Return [x, y] of the center of cell containing provided text 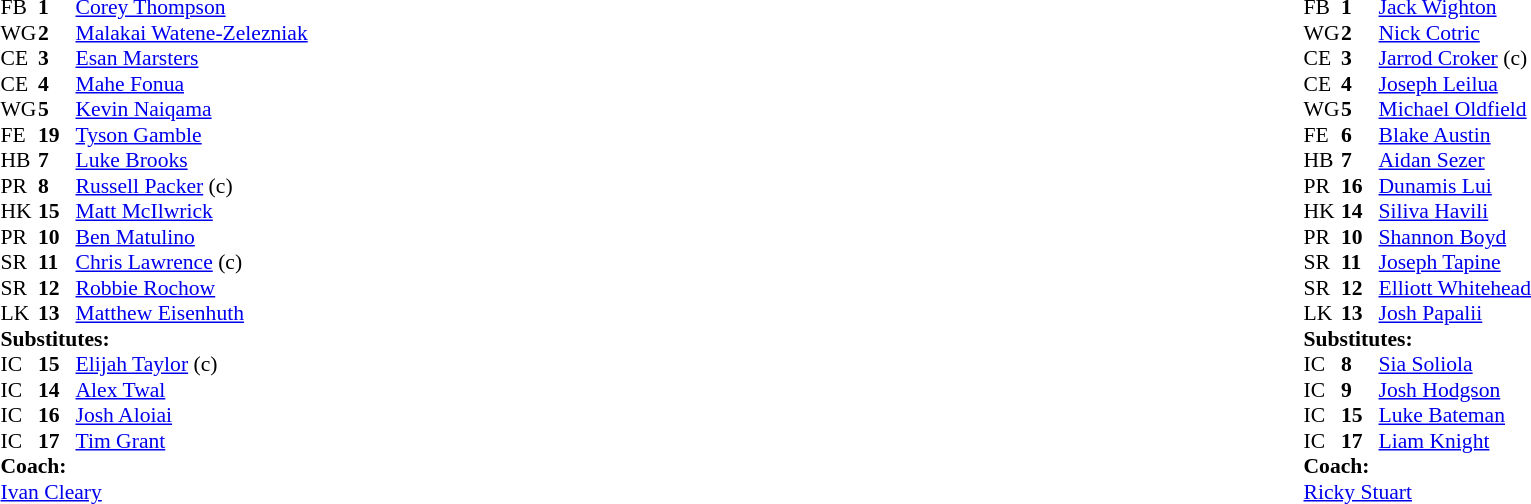
Mahe Fonua [192, 84]
Michael Oldfield [1455, 109]
Aidan Sezer [1455, 161]
Nick Cotric [1455, 33]
Luke Brooks [192, 161]
Josh Hodgson [1455, 390]
Josh Papalii [1455, 313]
19 [57, 135]
Joseph Tapine [1455, 263]
Blake Austin [1455, 135]
Chris Lawrence (c) [192, 263]
Matthew Eisenhuth [192, 313]
Alex Twal [192, 390]
6 [1360, 135]
Shannon Boyd [1455, 237]
Esan Marsters [192, 59]
Tim Grant [192, 441]
Ben Matulino [192, 237]
Liam Knight [1455, 441]
Matt McIlwrick [192, 211]
9 [1360, 390]
Luke Bateman [1455, 415]
Josh Aloiai [192, 415]
Russell Packer (c) [192, 186]
Tyson Gamble [192, 135]
Sia Soliola [1455, 365]
Kevin Naiqama [192, 109]
Joseph Leilua [1455, 84]
Dunamis Lui [1455, 186]
Malakai Watene-Zelezniak [192, 33]
Robbie Rochow [192, 288]
Elijah Taylor (c) [192, 365]
Elliott Whitehead [1455, 288]
Siliva Havili [1455, 211]
Jarrod Croker (c) [1455, 59]
